Capture the cell that displays the provided text and extract its (x, y) central coordinate. 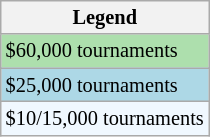
$60,000 tournaments (105, 51)
$10/15,000 tournaments (105, 118)
$25,000 tournaments (105, 85)
Legend (105, 17)
